Determine the [X, Y] coordinate at the center of the cell enclosing the given text.  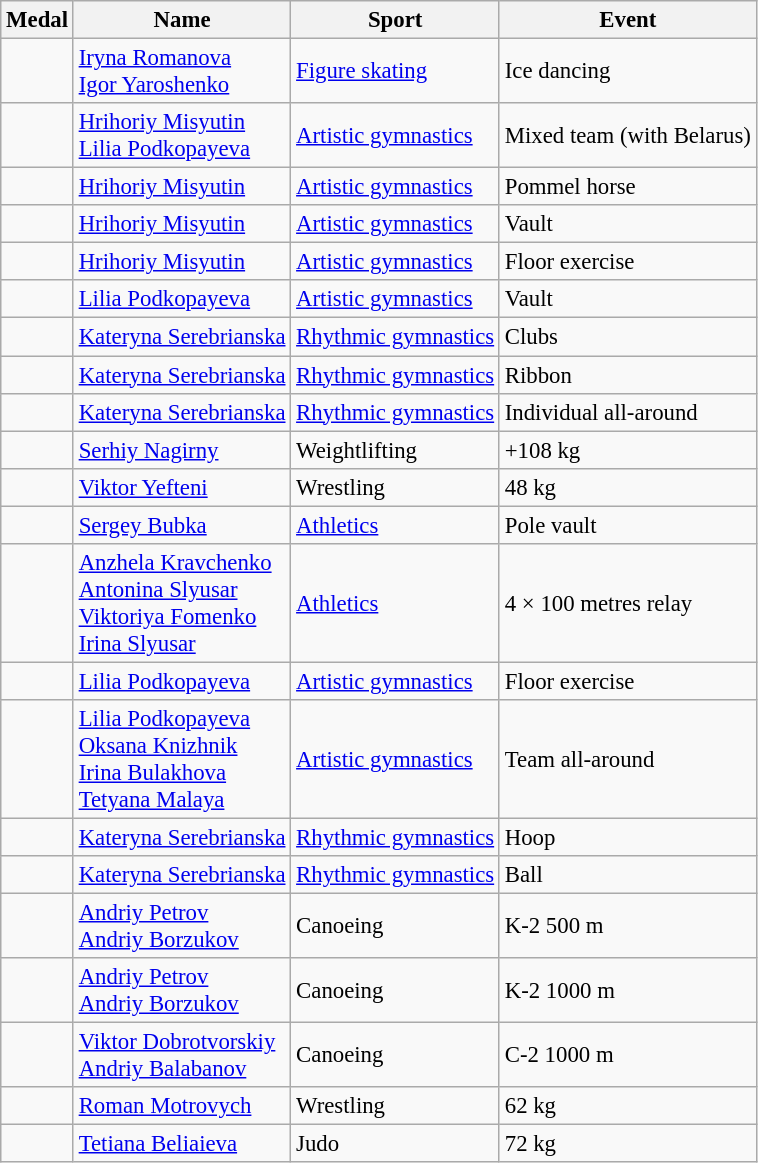
C-2 1000 m [628, 1056]
Individual all-around [628, 412]
Lilia PodkopayevaOksana KnizhnikIrina BulakhovaTetyana Malaya [182, 760]
Sergey Bubka [182, 525]
72 kg [628, 1144]
+108 kg [628, 450]
Ice dancing [628, 72]
K-2 1000 m [628, 990]
Anzhela KravchenkoAntonina SlyusarViktoriya FomenkoIrina Slyusar [182, 604]
Name [182, 20]
Weightlifting [396, 450]
62 kg [628, 1106]
Iryna RomanovaIgor Yaroshenko [182, 72]
Ribbon [628, 375]
Medal [38, 20]
K-2 500 m [628, 926]
Tetiana Beliaieva [182, 1144]
Viktor DobrotvorskiyAndriy Balabanov [182, 1056]
Clubs [628, 337]
Mixed team (with Belarus) [628, 136]
Hoop [628, 837]
Serhiy Nagirny [182, 450]
Viktor Yefteni [182, 487]
Hrihoriy MisyutinLilia Podkopayeva [182, 136]
Pole vault [628, 525]
Roman Motrovych [182, 1106]
Figure skating [396, 72]
Event [628, 20]
Judo [396, 1144]
Pommel horse [628, 187]
48 kg [628, 487]
Ball [628, 875]
Team all-around [628, 760]
4 × 100 metres relay [628, 604]
Sport [396, 20]
